Return [X, Y] of the center of cell containing provided text 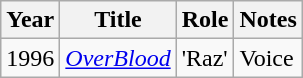
'Raz' [205, 58]
Notes [268, 20]
Title [118, 20]
Voice [268, 58]
1996 [30, 58]
Year [30, 20]
OverBlood [118, 58]
Role [205, 20]
